Identify which cell holds the provided text, then report its (x, y) central coordinate. 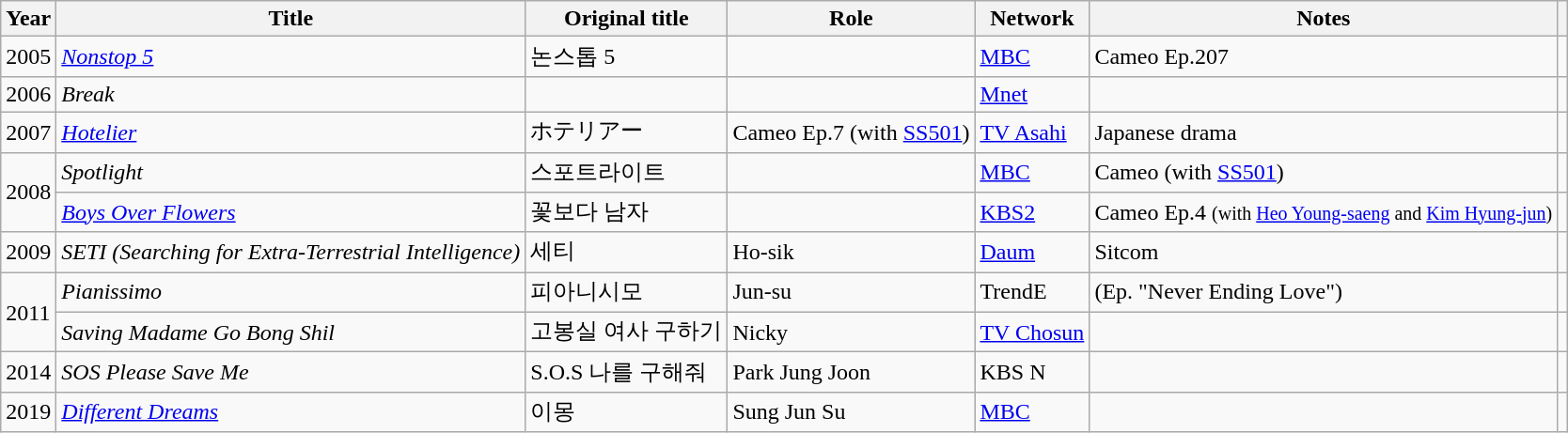
Break (291, 94)
2005 (28, 56)
이몽 (626, 411)
TV Chosun (1032, 332)
2009 (28, 252)
TV Asahi (1032, 131)
Park Jung Joon (852, 372)
세티 (626, 252)
Jun-su (852, 293)
S.O.S 나를 구해줘 (626, 372)
Different Dreams (291, 411)
Title (291, 19)
Mnet (1032, 94)
논스톱 5 (626, 56)
Year (28, 19)
Cameo Ep.7 (with SS501) (852, 131)
Saving Madame Go Bong Shil (291, 332)
TrendE (1032, 293)
ホテリアー (626, 131)
2014 (28, 372)
SETI (Searching for Extra-Terrestrial Intelligence) (291, 252)
Notes (1324, 19)
Sung Jun Su (852, 411)
Nicky (852, 332)
Daum (1032, 252)
Original title (626, 19)
2019 (28, 411)
2006 (28, 94)
2007 (28, 131)
Role (852, 19)
Sitcom (1324, 252)
피아니시모 (626, 293)
Cameo Ep.207 (1324, 56)
KBS2 (1032, 212)
Spotlight (291, 173)
Nonstop 5 (291, 56)
Cameo Ep.4 (with Heo Young-saeng and Kim Hyung-jun) (1324, 212)
Ho-sik (852, 252)
스포트라이트 (626, 173)
2008 (28, 192)
Hotelier (291, 131)
Boys Over Flowers (291, 212)
꽃보다 남자 (626, 212)
Japanese drama (1324, 131)
(Ep. "Never Ending Love") (1324, 293)
Cameo (with SS501) (1324, 173)
Network (1032, 19)
고봉실 여사 구하기 (626, 332)
Pianissimo (291, 293)
SOS Please Save Me (291, 372)
KBS N (1032, 372)
2011 (28, 312)
